Identify which cell holds the provided text, then report its (X, Y) central coordinate. 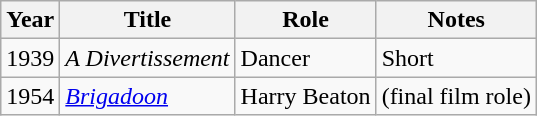
Year (30, 20)
Role (306, 20)
Dancer (306, 58)
Harry Beaton (306, 96)
Notes (456, 20)
Title (148, 20)
A Divertissement (148, 58)
Short (456, 58)
(final film role) (456, 96)
1939 (30, 58)
Brigadoon (148, 96)
1954 (30, 96)
